Locate the cell with the specified text and output its [X, Y] center coordinate. 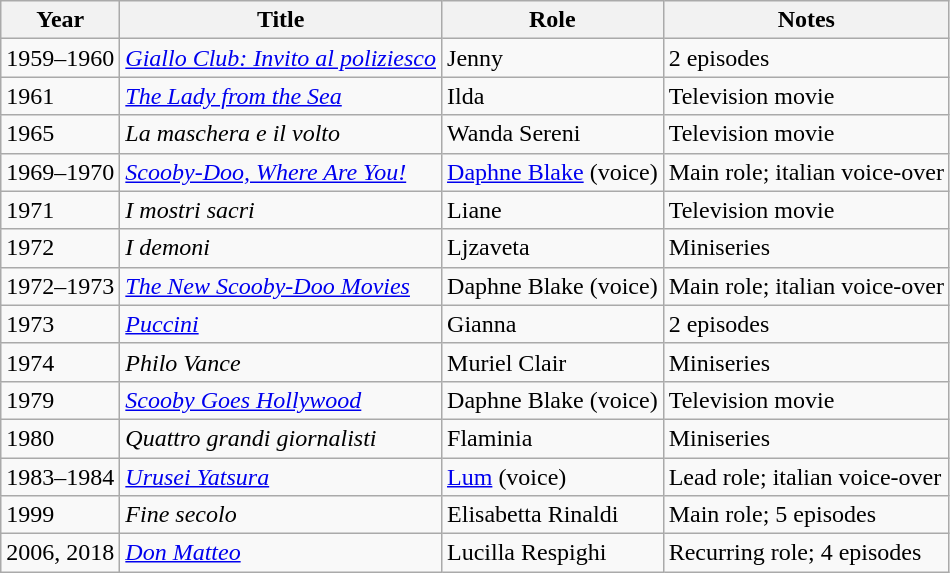
Ljzaveta [553, 248]
Quattro grandi giornalisti [281, 438]
1972 [60, 248]
Gianna [553, 324]
Notes [806, 20]
Lead role; italian voice-over [806, 477]
1959–1960 [60, 58]
Lucilla Respighi [553, 553]
1961 [60, 96]
Urusei Yatsura [281, 477]
Scooby Goes Hollywood [281, 400]
1965 [60, 134]
Wanda Sereni [553, 134]
Role [553, 20]
1972–1973 [60, 286]
Jenny [553, 58]
Flaminia [553, 438]
Muriel Clair [553, 362]
Puccini [281, 324]
The New Scooby-Doo Movies [281, 286]
Philo Vance [281, 362]
2006, 2018 [60, 553]
1969–1970 [60, 172]
Ilda [553, 96]
Main role; 5 episodes [806, 515]
Lum (voice) [553, 477]
Fine secolo [281, 515]
1980 [60, 438]
1979 [60, 400]
Recurring role; 4 episodes [806, 553]
Scooby-Doo, Where Are You! [281, 172]
Don Matteo [281, 553]
La maschera e il volto [281, 134]
1971 [60, 210]
1973 [60, 324]
1983–1984 [60, 477]
I mostri sacri [281, 210]
I demoni [281, 248]
The Lady from the Sea [281, 96]
Elisabetta Rinaldi [553, 515]
Title [281, 20]
1999 [60, 515]
Liane [553, 210]
1974 [60, 362]
Year [60, 20]
Giallo Club: Invito al poliziesco [281, 58]
